From the cell containing the given text, extract its center point as (X, Y) coordinate. 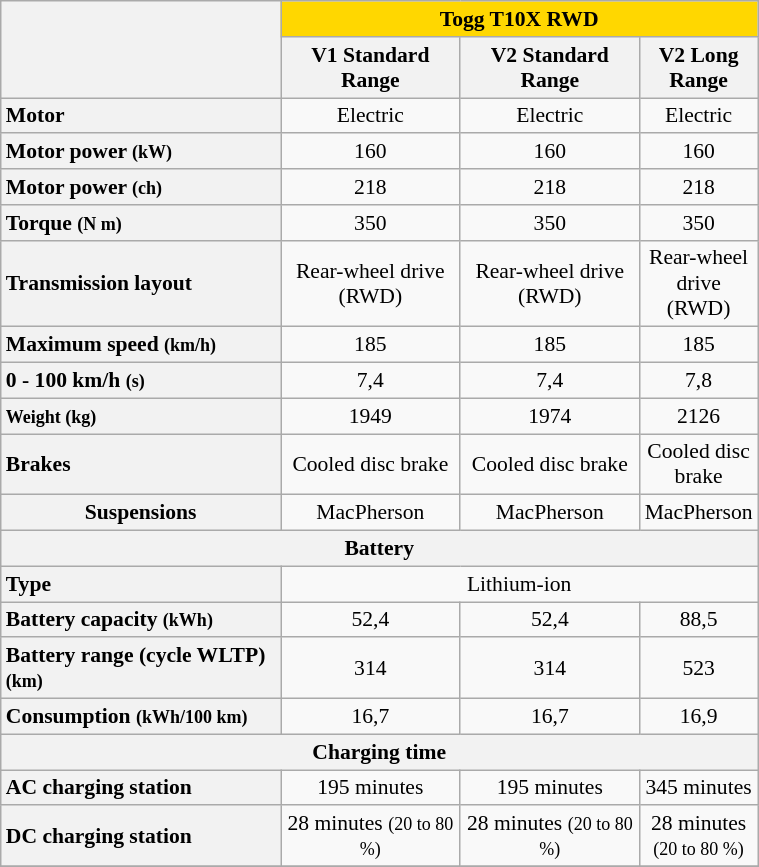
7,8 (699, 381)
16,9 (699, 717)
Togg T10X RWD (520, 19)
Maximum speed (km/h) (141, 345)
345 minutes (699, 788)
AC charging station (141, 788)
88,5 (699, 620)
Lithium-ion (520, 584)
Motor power (ch) (141, 187)
Suspensions (141, 513)
V1 Standard Range (370, 68)
Battery range (cycle WLTP) (km) (141, 668)
523 (699, 668)
Type (141, 584)
Battery capacity (kWh) (141, 620)
Brakes (141, 464)
0 - 100 km/h (s) (141, 381)
DC charging station (141, 836)
Weight (kg) (141, 416)
V2 Standard Range (550, 68)
Motor power (kW) (141, 152)
Charging time (380, 752)
Battery (380, 549)
Transmission layout (141, 284)
Consumption (kWh/100 km) (141, 717)
1974 (550, 416)
2126 (699, 416)
1949 (370, 416)
Motor (141, 116)
V2 Long Range (699, 68)
Torque (N m) (141, 223)
